Detect which cell encompasses the target text, then output its [X, Y] center coordinate. 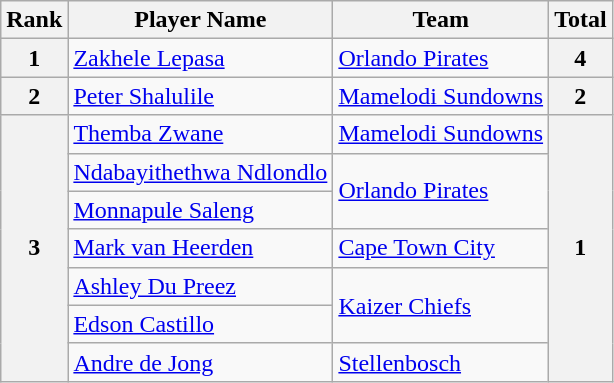
Peter Shalulile [200, 96]
Kaizer Chiefs [441, 305]
Edson Castillo [200, 324]
Team [441, 20]
Zakhele Lepasa [200, 58]
Cape Town City [441, 248]
Mark van Heerden [200, 248]
Themba Zwane [200, 134]
Monnapule Saleng [200, 210]
Stellenbosch [441, 362]
Rank [34, 20]
4 [581, 58]
Ndabayithethwa Ndlondlo [200, 172]
Player Name [200, 20]
3 [34, 248]
Ashley Du Preez [200, 286]
Total [581, 20]
Andre de Jong [200, 362]
